Return [X, Y] of the center of cell containing provided text 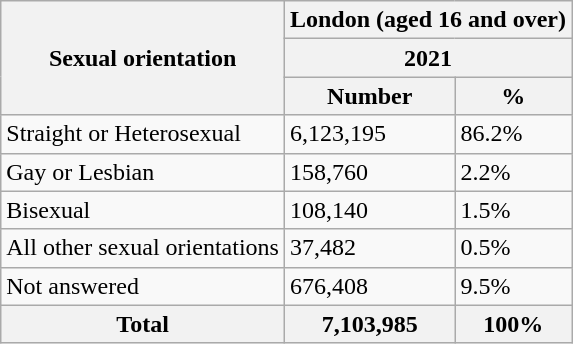
100% [513, 324]
158,760 [370, 172]
86.2% [513, 134]
2.2% [513, 172]
Not answered [143, 286]
37,482 [370, 248]
108,140 [370, 210]
Bisexual [143, 210]
7,103,985 [370, 324]
Straight or Heterosexual [143, 134]
Sexual orientation [143, 58]
6,123,195 [370, 134]
9.5% [513, 286]
0.5% [513, 248]
2021 [428, 58]
All other sexual orientations [143, 248]
Gay or Lesbian [143, 172]
London (aged 16 and over) [428, 20]
676,408 [370, 286]
1.5% [513, 210]
% [513, 96]
Total [143, 324]
Number [370, 96]
